Determine the (x, y) coordinate at the center of the cell enclosing the given text.  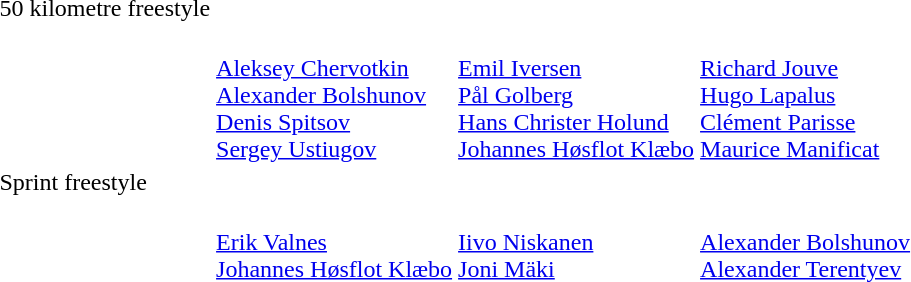
Aleksey ChervotkinAlexander BolshunovDenis SpitsovSergey Ustiugov (334, 95)
Emil IversenPål GolbergHans Christer HolundJohannes Høsflot Klæbo (576, 95)
